Detect which cell encompasses the target text, then output its (x, y) center coordinate. 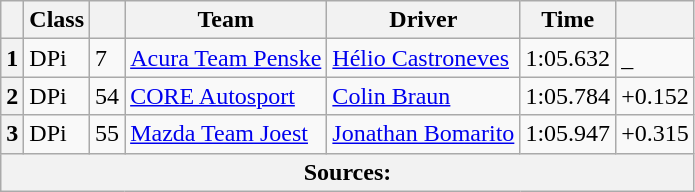
1 (12, 58)
Colin Braun (424, 96)
2 (12, 96)
Driver (424, 20)
+0.152 (656, 96)
Hélio Castroneves (424, 58)
+0.315 (656, 134)
55 (108, 134)
CORE Autosport (226, 96)
54 (108, 96)
1:05.784 (568, 96)
Jonathan Bomarito (424, 134)
3 (12, 134)
Acura Team Penske (226, 58)
Sources: (348, 172)
1:05.632 (568, 58)
Time (568, 20)
7 (108, 58)
1:05.947 (568, 134)
_ (656, 58)
Mazda Team Joest (226, 134)
Team (226, 20)
Class (57, 20)
